Locate the cell with the specified text and output its [X, Y] center coordinate. 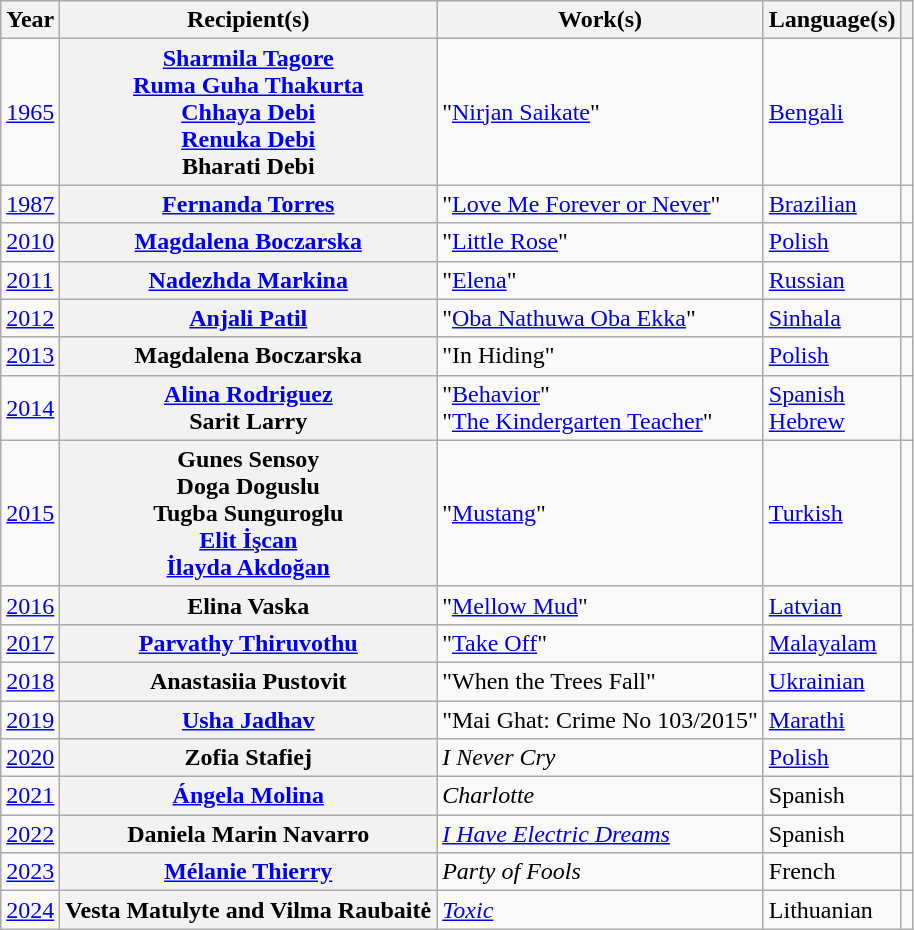
2012 [30, 318]
I Never Cry [600, 758]
Lithuanian [832, 910]
"Nirjan Saikate" [600, 112]
Sharmila TagoreRuma Guha ThakurtaChhaya DebiRenuka DebiBharati Debi [248, 112]
Parvathy Thiruvothu [248, 643]
2013 [30, 356]
"Mellow Mud" [600, 605]
"Love Me Forever or Never" [600, 204]
"Little Rose" [600, 242]
Bengali [832, 112]
Russian [832, 280]
2018 [30, 681]
Party of Fools [600, 872]
Anjali Patil [248, 318]
2010 [30, 242]
2022 [30, 834]
Ukrainian [832, 681]
Charlotte [600, 796]
2016 [30, 605]
Anastasiia Pustovit [248, 681]
Language(s) [832, 20]
Brazilian [832, 204]
Nadezhda Markina [248, 280]
2019 [30, 719]
2011 [30, 280]
Sinhala [832, 318]
"In Hiding" [600, 356]
2020 [30, 758]
Work(s) [600, 20]
Toxic [600, 910]
Zofia Stafiej [248, 758]
Vesta Matulyte and Vilma Raubaitė [248, 910]
"Mustang" [600, 513]
2017 [30, 643]
2015 [30, 513]
Latvian [832, 605]
French [832, 872]
Elina Vaska [248, 605]
2021 [30, 796]
"Mai Ghat: Crime No 103/2015" [600, 719]
Gunes SensoyDoga DogusluTugba SungurogluElit İşcanİlayda Akdoğan [248, 513]
Mélanie Thierry [248, 872]
Ángela Molina [248, 796]
1965 [30, 112]
Malayalam [832, 643]
"Oba Nathuwa Oba Ekka" [600, 318]
Marathi [832, 719]
2014 [30, 408]
"Behavior""The Kindergarten Teacher" [600, 408]
1987 [30, 204]
"When the Trees Fall" [600, 681]
Daniela Marin Navarro [248, 834]
Turkish [832, 513]
"Take Off" [600, 643]
I Have Electric Dreams [600, 834]
Year [30, 20]
Usha Jadhav [248, 719]
2024 [30, 910]
2023 [30, 872]
SpanishHebrew [832, 408]
Alina RodriguezSarit Larry [248, 408]
Recipient(s) [248, 20]
"Elena" [600, 280]
Fernanda Torres [248, 204]
